Output the (X, Y) coordinate of the center of the cell containing the given text.  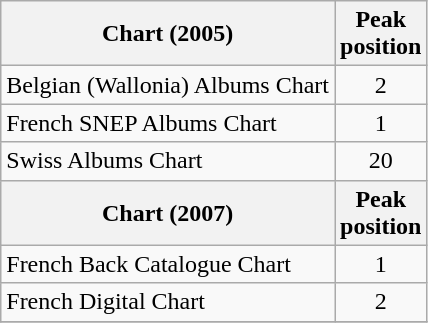
Chart (2007) (168, 212)
French SNEP Albums Chart (168, 123)
French Digital Chart (168, 302)
French Back Catalogue Chart (168, 264)
Chart (2005) (168, 34)
Swiss Albums Chart (168, 161)
Belgian (Wallonia) Albums Chart (168, 85)
20 (380, 161)
